From the cell containing the given text, extract its center point as (x, y) coordinate. 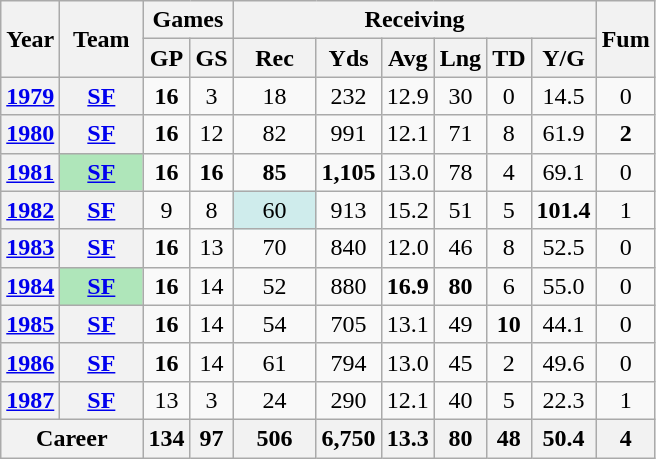
46 (460, 248)
1983 (30, 248)
506 (274, 438)
1979 (30, 96)
Lng (460, 58)
1985 (30, 324)
22.3 (564, 400)
71 (460, 134)
232 (348, 96)
Fum (626, 39)
GP (166, 58)
13.1 (408, 324)
70 (274, 248)
49 (460, 324)
50.4 (564, 438)
51 (460, 210)
TD (509, 58)
1,105 (348, 172)
10 (509, 324)
1984 (30, 286)
61.9 (564, 134)
12 (212, 134)
16.9 (408, 286)
52 (274, 286)
48 (509, 438)
52.5 (564, 248)
85 (274, 172)
69.1 (564, 172)
44.1 (564, 324)
Team (102, 39)
55.0 (564, 286)
101.4 (564, 210)
97 (212, 438)
49.6 (564, 362)
Year (30, 39)
13.3 (408, 438)
6,750 (348, 438)
GS (212, 58)
1982 (30, 210)
61 (274, 362)
30 (460, 96)
134 (166, 438)
290 (348, 400)
705 (348, 324)
Career (72, 438)
54 (274, 324)
880 (348, 286)
6 (509, 286)
9 (166, 210)
15.2 (408, 210)
Games (188, 20)
Y/G (564, 58)
840 (348, 248)
78 (460, 172)
24 (274, 400)
45 (460, 362)
794 (348, 362)
1987 (30, 400)
991 (348, 134)
Avg (408, 58)
Receiving (414, 20)
Yds (348, 58)
12.9 (408, 96)
Rec (274, 58)
18 (274, 96)
913 (348, 210)
1980 (30, 134)
40 (460, 400)
12.0 (408, 248)
60 (274, 210)
82 (274, 134)
14.5 (564, 96)
1981 (30, 172)
1986 (30, 362)
